Scan for the cell matching the given text and deliver its [X, Y] coordinate at center. 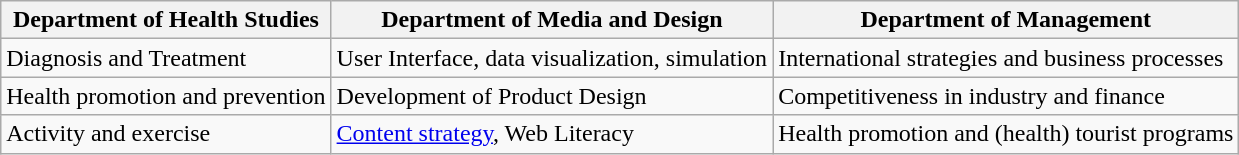
Activity and exercise [166, 134]
User Interface, data visualization, simulation [552, 58]
Department of Media and Design [552, 20]
Content strategy, Web Literacy [552, 134]
Health promotion and (health) tourist programs [1006, 134]
Diagnosis and Treatment [166, 58]
Competitiveness in industry and finance [1006, 96]
Department of Health Studies [166, 20]
Department of Management [1006, 20]
International strategies and business processes [1006, 58]
Health promotion and prevention [166, 96]
Development of Product Design [552, 96]
